Return the [X, Y] coordinate for the center point of the cell that contains the specified text.  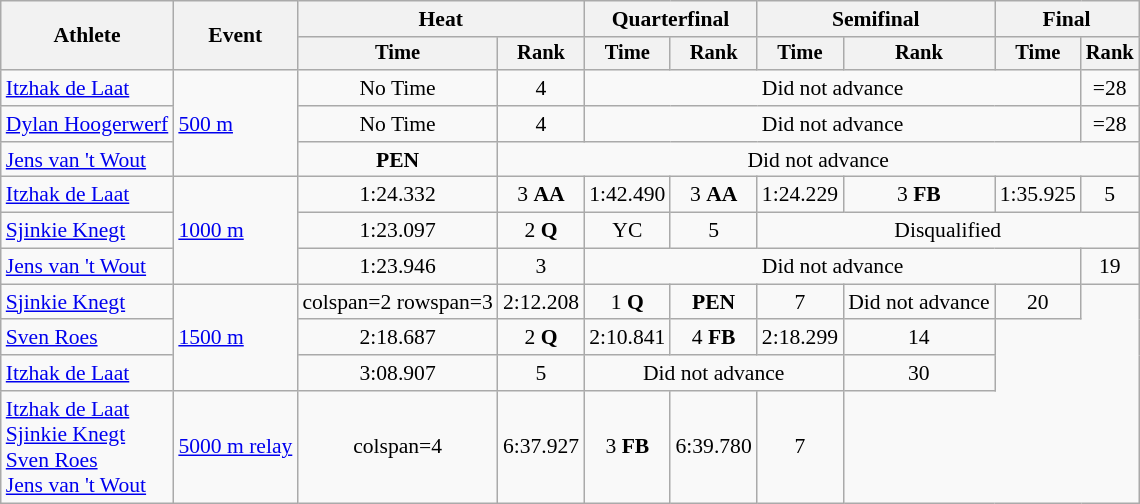
1:24.332 [398, 195]
colspan=4 [398, 447]
1:23.946 [398, 267]
30 [919, 373]
1500 m [235, 338]
colspan=2 rowspan=3 [398, 302]
1:23.097 [398, 231]
Heat [440, 19]
Disqualified [948, 231]
Event [235, 36]
14 [919, 338]
6:39.780 [713, 447]
1:24.229 [800, 195]
2:18.687 [398, 338]
1000 m [235, 230]
2:18.299 [800, 338]
Sven Roes [88, 338]
20 [1038, 302]
Final [1067, 19]
Dylan Hoogerwerf [88, 124]
Semifinal [876, 19]
5000 m relay [235, 447]
2:12.208 [541, 302]
3:08.907 [398, 373]
Athlete [88, 36]
1:35.925 [1038, 195]
3 [541, 267]
1:42.490 [627, 195]
4 FB [713, 338]
2:10.841 [627, 338]
Quarterfinal [670, 19]
19 [1110, 267]
Itzhak de LaatSjinkie KnegtSven RoesJens van 't Wout [88, 447]
500 m [235, 124]
YC [627, 231]
6:37.927 [541, 447]
1 Q [627, 302]
